Return the [x, y] coordinate for the center point of the cell that contains the specified text.  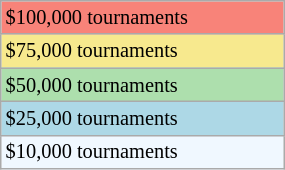
$75,000 tournaments [142, 51]
$10,000 tournaments [142, 152]
$100,000 tournaments [142, 17]
$25,000 tournaments [142, 118]
$50,000 tournaments [142, 85]
